Find where the given text appears and provide that cell's center as (x, y) coordinate. 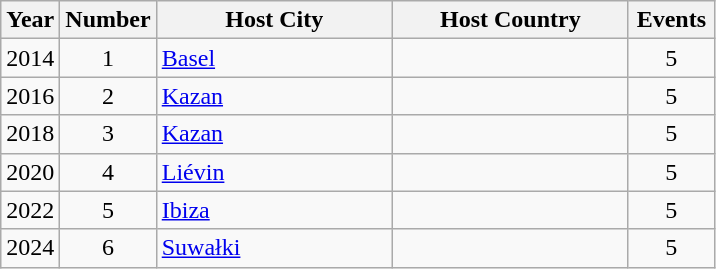
6 (108, 248)
Ibiza (274, 210)
Basel (274, 58)
Events (671, 20)
Liévin (274, 172)
2020 (30, 172)
2014 (30, 58)
4 (108, 172)
2024 (30, 248)
2 (108, 96)
3 (108, 134)
2022 (30, 210)
2018 (30, 134)
Host Country (510, 20)
Number (108, 20)
Host City (274, 20)
Year (30, 20)
1 (108, 58)
2016 (30, 96)
Suwałki (274, 248)
